Return (X, Y) of the center of cell containing provided text 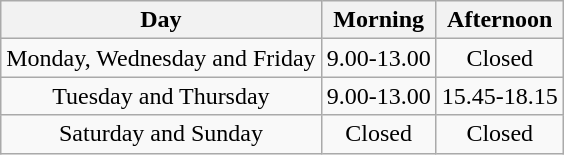
Morning (378, 20)
15.45-18.15 (500, 96)
Saturday and Sunday (161, 134)
Afternoon (500, 20)
Monday, Wednesday and Friday (161, 58)
Day (161, 20)
Tuesday and Thursday (161, 96)
